For the text-containing cell, return its midpoint in [x, y] coordinate format. 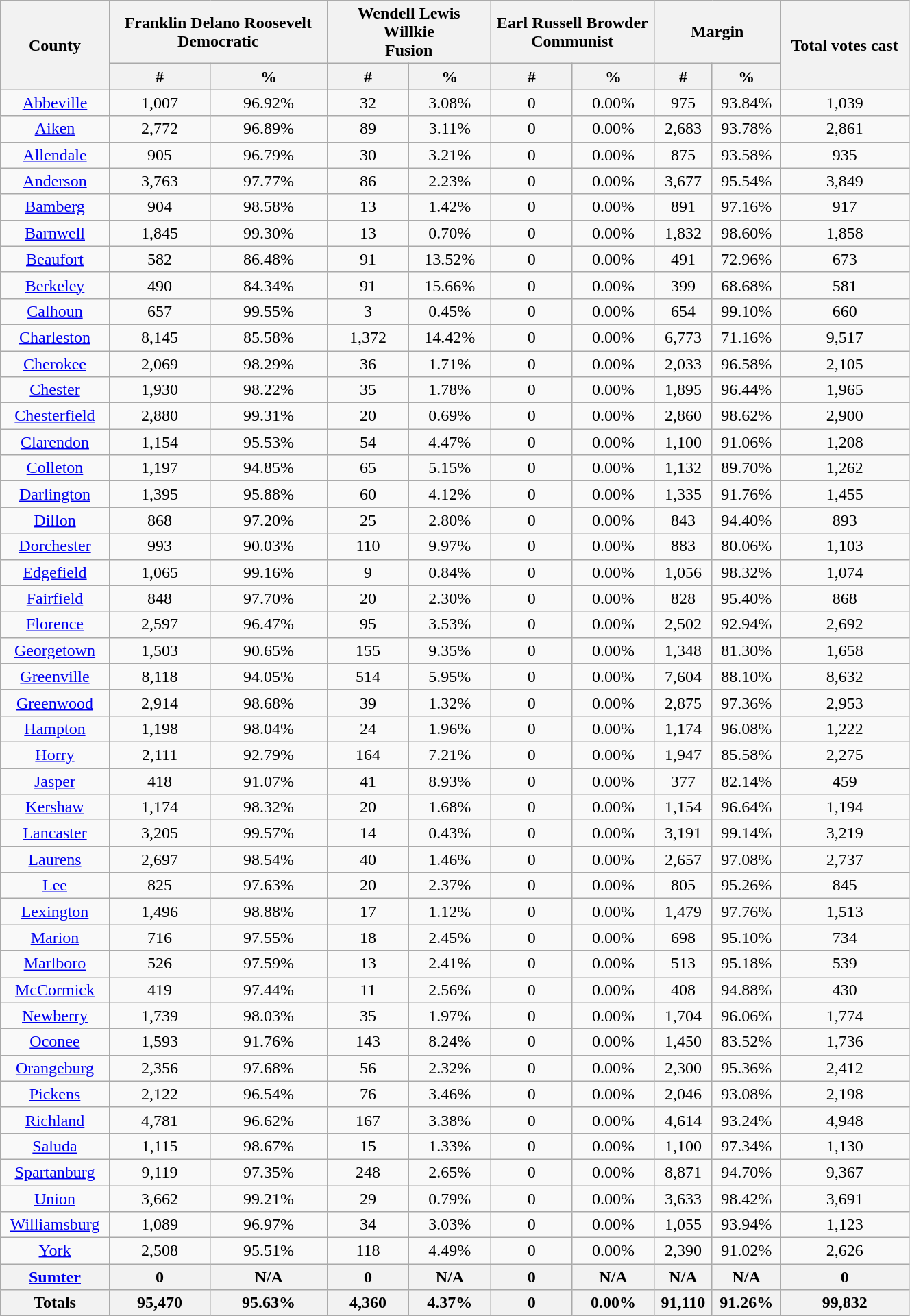
1,089 [160, 1225]
2,046 [684, 1094]
4,948 [844, 1120]
39 [367, 703]
2,300 [684, 1068]
71.16% [746, 337]
1,593 [160, 1042]
Horry [55, 755]
3,677 [684, 181]
Orangeburg [55, 1068]
0.84% [450, 572]
Lexington [55, 912]
Pickens [55, 1094]
1.96% [450, 729]
Newberry [55, 1016]
1,103 [844, 546]
1,736 [844, 1042]
167 [367, 1120]
1,056 [684, 572]
3.38% [450, 1120]
3,662 [160, 1199]
2.32% [450, 1068]
1,965 [844, 390]
2.45% [450, 938]
3,763 [160, 181]
1.32% [450, 703]
1,198 [160, 729]
716 [160, 938]
1,496 [160, 912]
0.79% [450, 1199]
2,412 [844, 1068]
1,197 [160, 468]
7,604 [684, 677]
1,774 [844, 1016]
408 [684, 990]
98.60% [746, 233]
2,697 [160, 860]
1,262 [844, 468]
2.65% [450, 1172]
1,132 [684, 468]
96.92% [269, 103]
Sumter [55, 1277]
Chesterfield [55, 416]
4,781 [160, 1120]
2,657 [684, 860]
1,450 [684, 1042]
2,900 [844, 416]
97.77% [269, 181]
89.70% [746, 468]
9,367 [844, 1172]
18 [367, 938]
1,658 [844, 650]
Chester [55, 390]
96.64% [746, 807]
Greenwood [55, 703]
8,871 [684, 1172]
93.58% [746, 155]
848 [160, 598]
2,198 [844, 1094]
8,632 [844, 677]
95.51% [269, 1251]
2,597 [160, 624]
657 [160, 311]
96.62% [269, 1120]
95 [367, 624]
8.93% [450, 781]
98.29% [269, 364]
Wendell Lewis WillkieFusion [408, 32]
29 [367, 1199]
Berkeley [55, 285]
418 [160, 781]
94.70% [746, 1172]
0.43% [450, 833]
98.68% [269, 703]
1,832 [684, 233]
4.47% [450, 442]
95.40% [746, 598]
96.89% [269, 129]
95.10% [746, 938]
98.04% [269, 729]
56 [367, 1068]
93.84% [746, 103]
15 [367, 1146]
845 [844, 886]
Anderson [55, 181]
2.41% [450, 964]
904 [160, 207]
82.14% [746, 781]
83.52% [746, 1042]
92.79% [269, 755]
2.23% [450, 181]
98.03% [269, 1016]
68.68% [746, 285]
11 [367, 990]
99.30% [269, 233]
Charleston [55, 337]
1,074 [844, 572]
805 [684, 886]
Cherokee [55, 364]
95.53% [269, 442]
86 [367, 181]
905 [160, 155]
377 [684, 781]
419 [160, 990]
34 [367, 1225]
2.80% [450, 520]
13.52% [450, 259]
90.65% [269, 650]
Total votes cast [844, 45]
993 [160, 546]
99.31% [269, 416]
95.63% [269, 1303]
825 [160, 886]
1.42% [450, 207]
581 [844, 285]
99.55% [269, 311]
893 [844, 520]
9,517 [844, 337]
3 [367, 311]
1,194 [844, 807]
90.03% [269, 546]
15.66% [450, 285]
Georgetown [55, 650]
Franklin Delano RooseveltDemocratic [218, 32]
97.55% [269, 938]
McCormick [55, 990]
25 [367, 520]
30 [367, 155]
2,033 [684, 364]
32 [367, 103]
97.16% [746, 207]
2.30% [450, 598]
1,222 [844, 729]
Oconee [55, 1042]
91.07% [269, 781]
3.08% [450, 103]
5.15% [450, 468]
97.35% [269, 1172]
Barnwell [55, 233]
Darlington [55, 494]
Marlboro [55, 964]
1.33% [450, 1146]
96.08% [746, 729]
Hampton [55, 729]
2,683 [684, 129]
Dorchester [55, 546]
698 [684, 938]
99.16% [269, 572]
95.18% [746, 964]
Kershaw [55, 807]
Fairfield [55, 598]
3,205 [160, 833]
97.08% [746, 860]
1.97% [450, 1016]
97.63% [269, 886]
Earl Russell BrowderCommunist [573, 32]
734 [844, 938]
97.59% [269, 964]
4,360 [367, 1303]
93.78% [746, 129]
14.42% [450, 337]
89 [367, 129]
97.70% [269, 598]
96.06% [746, 1016]
3,191 [684, 833]
Calhoun [55, 311]
1.46% [450, 860]
91.06% [746, 442]
96.47% [269, 624]
155 [367, 650]
Bamberg [55, 207]
40 [367, 860]
399 [684, 285]
86.48% [269, 259]
Dillon [55, 520]
98.54% [269, 860]
93.94% [746, 1225]
81.30% [746, 650]
164 [367, 755]
99,832 [844, 1303]
95.26% [746, 886]
93.24% [746, 1120]
2.56% [450, 990]
1,123 [844, 1225]
1,704 [684, 1016]
2,880 [160, 416]
1.71% [450, 364]
Abbeville [55, 103]
0.70% [450, 233]
1,065 [160, 572]
2,356 [160, 1068]
24 [367, 729]
2,860 [684, 416]
97.20% [269, 520]
883 [684, 546]
3.21% [450, 155]
72.96% [746, 259]
97.34% [746, 1146]
99.14% [746, 833]
110 [367, 546]
430 [844, 990]
Colleton [55, 468]
Union [55, 1199]
91,110 [684, 1303]
1,395 [160, 494]
76 [367, 1094]
Marion [55, 938]
491 [684, 259]
917 [844, 207]
3.03% [450, 1225]
95.54% [746, 181]
Saluda [55, 1146]
1,208 [844, 442]
Greenville [55, 677]
2,508 [160, 1251]
1.12% [450, 912]
98.62% [746, 416]
96.58% [746, 364]
1,335 [684, 494]
41 [367, 781]
1,845 [160, 233]
94.05% [269, 677]
2,737 [844, 860]
1.68% [450, 807]
17 [367, 912]
6,773 [684, 337]
97.68% [269, 1068]
3,633 [684, 1199]
975 [684, 103]
2,111 [160, 755]
98.58% [269, 207]
96.44% [746, 390]
99.57% [269, 833]
County [55, 45]
1,858 [844, 233]
2,069 [160, 364]
1,895 [684, 390]
98.88% [269, 912]
4,614 [684, 1120]
98.42% [746, 1199]
98.67% [269, 1146]
Beaufort [55, 259]
Florence [55, 624]
Spartanburg [55, 1172]
Williamsburg [55, 1225]
828 [684, 598]
118 [367, 1251]
97.44% [269, 990]
98.22% [269, 390]
80.06% [746, 546]
1,455 [844, 494]
2,772 [160, 129]
1,513 [844, 912]
673 [844, 259]
514 [367, 677]
Laurens [55, 860]
143 [367, 1042]
36 [367, 364]
Margin [717, 32]
Allendale [55, 155]
4.12% [450, 494]
Lancaster [55, 833]
2,875 [684, 703]
3.11% [450, 129]
91.26% [746, 1303]
97.36% [746, 703]
4.37% [450, 1303]
1,055 [684, 1225]
0.69% [450, 416]
88.10% [746, 677]
91.02% [746, 1251]
Totals [55, 1303]
539 [844, 964]
3.53% [450, 624]
526 [160, 964]
14 [367, 833]
Clarendon [55, 442]
2,626 [844, 1251]
490 [160, 285]
1,007 [160, 103]
582 [160, 259]
54 [367, 442]
96.79% [269, 155]
1,930 [160, 390]
1,130 [844, 1146]
84.34% [269, 285]
93.08% [746, 1094]
2,502 [684, 624]
2,122 [160, 1094]
7.21% [450, 755]
5.95% [450, 677]
2,692 [844, 624]
9 [367, 572]
9.97% [450, 546]
Richland [55, 1120]
2,861 [844, 129]
95.88% [269, 494]
891 [684, 207]
2,914 [160, 703]
1,348 [684, 650]
459 [844, 781]
65 [367, 468]
1,947 [684, 755]
935 [844, 155]
3,219 [844, 833]
1,372 [367, 337]
95.36% [746, 1068]
92.94% [746, 624]
Jasper [55, 781]
1,503 [160, 650]
654 [684, 311]
96.54% [269, 1094]
Aiken [55, 129]
60 [367, 494]
96.97% [269, 1225]
1.78% [450, 390]
1,039 [844, 103]
Edgefield [55, 572]
94.85% [269, 468]
8.24% [450, 1042]
2,390 [684, 1251]
99.21% [269, 1199]
8,145 [160, 337]
843 [684, 520]
9,119 [160, 1172]
2,275 [844, 755]
3,691 [844, 1199]
Lee [55, 886]
95,470 [160, 1303]
8,118 [160, 677]
1,115 [160, 1146]
94.88% [746, 990]
York [55, 1251]
660 [844, 311]
875 [684, 155]
1,739 [160, 1016]
99.10% [746, 311]
513 [684, 964]
3,849 [844, 181]
94.40% [746, 520]
2,953 [844, 703]
1,479 [684, 912]
2,105 [844, 364]
248 [367, 1172]
3.46% [450, 1094]
0.45% [450, 311]
9.35% [450, 650]
4.49% [450, 1251]
2.37% [450, 886]
97.76% [746, 912]
